Identify which cell holds the provided text, then report its (x, y) central coordinate. 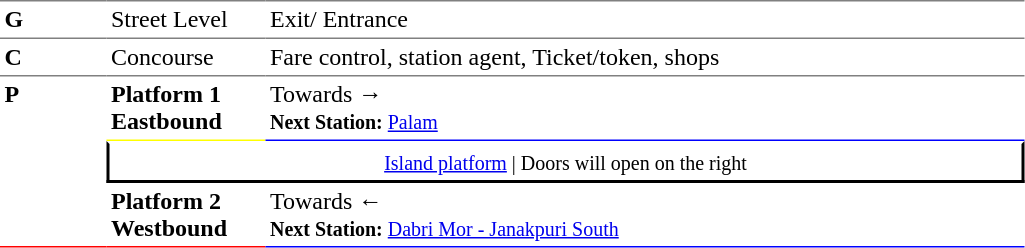
Platform 2Westbound (186, 215)
Platform 1Eastbound (186, 108)
Exit/ Entrance (646, 20)
Concourse (186, 58)
G (53, 20)
Island platform | Doors will open on the right (565, 162)
Fare control, station agent, Ticket/token, shops (646, 58)
Towards ← Next Station: Dabri Mor - Janakpuri South (646, 215)
C (53, 58)
Street Level (186, 20)
P (53, 162)
Towards → Next Station: Palam (646, 108)
